Identify which cell holds the provided text, then report its (x, y) central coordinate. 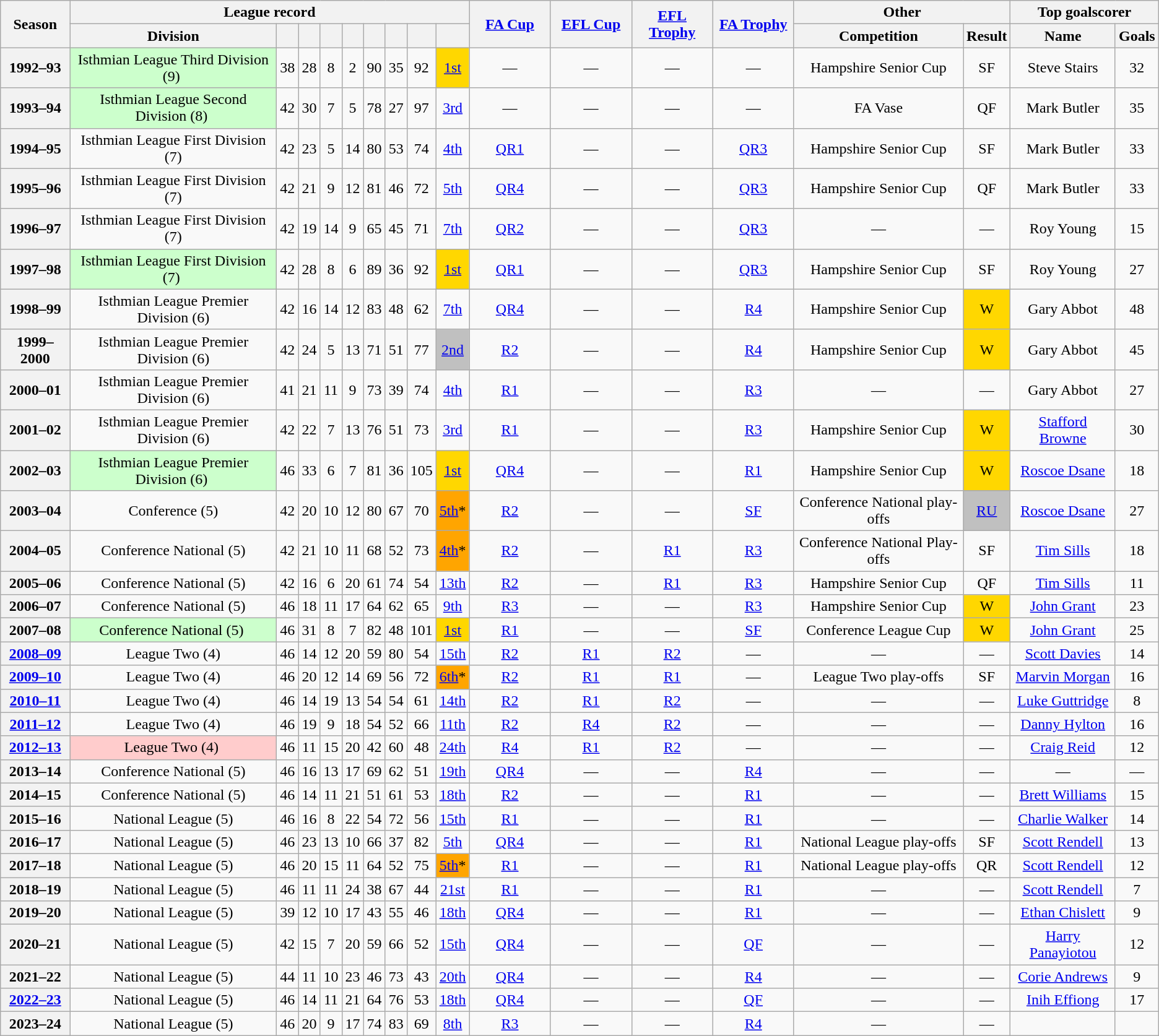
2011–12 (35, 724)
21st (453, 889)
RU (987, 511)
31 (310, 630)
EFL Trophy (672, 24)
2022–23 (35, 1000)
League Two play-offs (878, 677)
2003–04 (35, 511)
2012–13 (35, 748)
6th* (453, 677)
2015–16 (35, 818)
League record (270, 12)
Luke Guttridge (1063, 701)
Inih Effiong (1063, 1000)
2005–06 (35, 583)
2002–03 (35, 470)
68 (374, 551)
90 (374, 68)
77 (421, 349)
101 (421, 630)
97 (421, 108)
1994–95 (35, 149)
2 (353, 68)
Result (987, 36)
1998–99 (35, 309)
Season (35, 24)
2000–01 (35, 390)
2019–20 (35, 913)
20th (453, 977)
1993–94 (35, 108)
Brett Williams (1063, 795)
2009–10 (35, 677)
2007–08 (35, 630)
11th (453, 724)
1992–93 (35, 68)
Isthmian League Second Division (8) (173, 108)
89 (374, 269)
2020–21 (35, 944)
32 (1137, 68)
2013–14 (35, 771)
2017–18 (35, 865)
9th (453, 606)
55 (396, 913)
Conference National play-offs (878, 511)
2nd (453, 349)
1999–2000 (35, 349)
Stafford Browne (1063, 430)
1996–97 (35, 229)
Conference National Play-offs (878, 551)
60 (396, 748)
Conference (5) (173, 511)
Goals (1137, 36)
2004–05 (35, 551)
FA Cup (510, 24)
8th (453, 1024)
Division (173, 36)
QR2 (510, 229)
25 (1137, 630)
2008–09 (35, 654)
Conference League Cup (878, 630)
2016–17 (35, 842)
Steve Stairs (1063, 68)
19th (453, 771)
13th (453, 583)
37 (396, 842)
2006–07 (35, 606)
FA Trophy (753, 24)
2018–19 (35, 889)
Name (1063, 36)
14th (453, 701)
Top goalscorer (1085, 12)
70 (421, 511)
2014–15 (35, 795)
4th* (453, 551)
78 (374, 108)
2001–02 (35, 430)
QR (987, 865)
Corie Andrews (1063, 977)
Isthmian League Third Division (9) (173, 68)
EFL Cup (591, 24)
Harry Panayiotou (1063, 944)
2023–24 (35, 1024)
2010–11 (35, 701)
41 (287, 390)
Danny Hylton (1063, 724)
24th (453, 748)
Ethan Chislett (1063, 913)
105 (421, 470)
Marvin Morgan (1063, 677)
FA Vase (878, 108)
Craig Reid (1063, 748)
75 (421, 865)
Other (902, 12)
1997–98 (35, 269)
2021–22 (35, 977)
Charlie Walker (1063, 818)
Scott Davies (1063, 654)
Competition (878, 36)
1995–96 (35, 188)
